Determine the [x, y] coordinate at the center of the cell enclosing the given text.  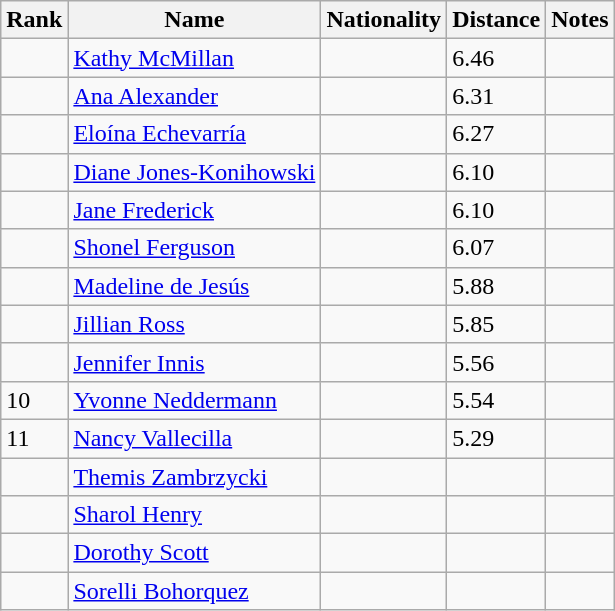
Jennifer Innis [194, 362]
Jane Frederick [194, 210]
11 [34, 438]
Shonel Ferguson [194, 248]
5.88 [496, 286]
Notes [580, 20]
6.46 [496, 58]
10 [34, 400]
Yvonne Neddermann [194, 400]
Eloína Echevarría [194, 134]
Dorothy Scott [194, 553]
6.31 [496, 96]
5.54 [496, 400]
5.56 [496, 362]
Ana Alexander [194, 96]
Themis Zambrzycki [194, 477]
Name [194, 20]
Nationality [384, 20]
6.27 [496, 134]
5.85 [496, 324]
Distance [496, 20]
Diane Jones-Konihowski [194, 172]
Sorelli Bohorquez [194, 591]
Nancy Vallecilla [194, 438]
Rank [34, 20]
Madeline de Jesús [194, 286]
Sharol Henry [194, 515]
Kathy McMillan [194, 58]
6.07 [496, 248]
5.29 [496, 438]
Jillian Ross [194, 324]
